For the text-containing cell, return its midpoint in (x, y) coordinate format. 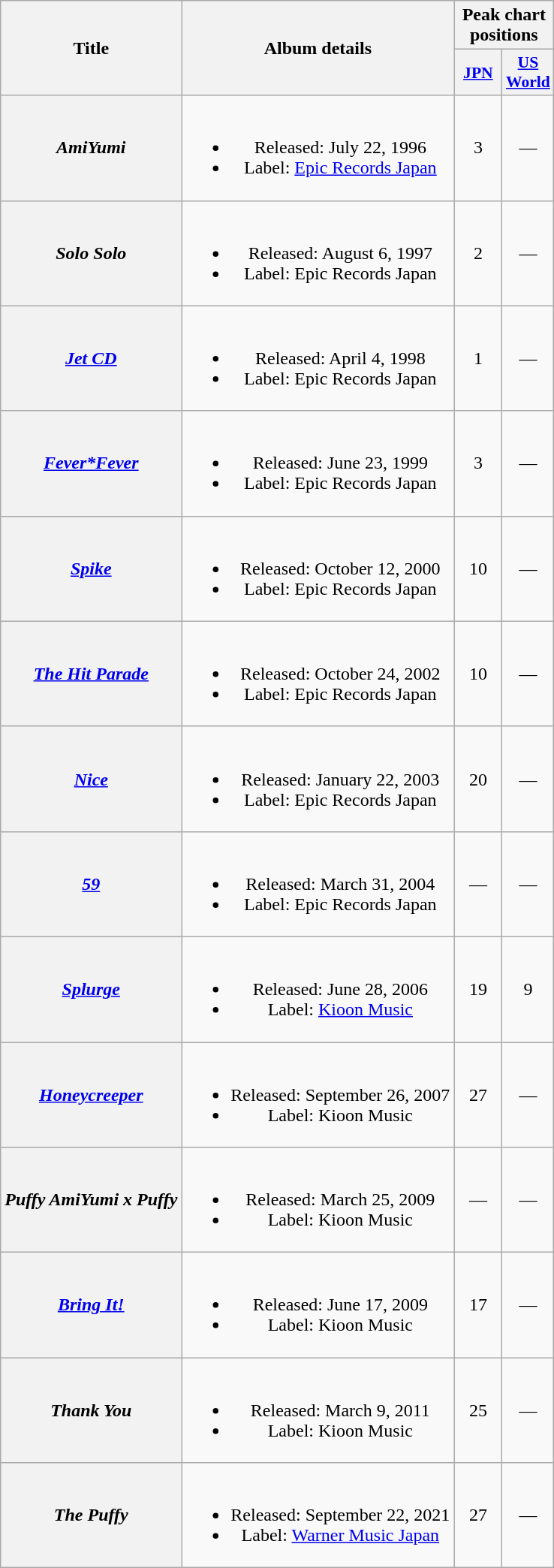
19 (478, 989)
Released: April 4, 1998Label: Epic Records Japan (318, 358)
Released: March 9, 2011Label: Kioon Music (318, 1410)
USWorld (528, 72)
Released: October 24, 2002Label: Epic Records Japan (318, 674)
Puffy AmiYumi x Puffy (92, 1200)
Released: June 17, 2009Label: Kioon Music (318, 1305)
1 (478, 358)
Peak chart positions (504, 26)
Bring It! (92, 1305)
20 (478, 779)
Released: January 22, 2003Label: Epic Records Japan (318, 779)
9 (528, 989)
Nice (92, 779)
The Hit Parade (92, 674)
Released: September 22, 2021Label: Warner Music Japan (318, 1515)
Released: August 6, 1997Label: Epic Records Japan (318, 253)
Spike (92, 568)
Splurge (92, 989)
Released: October 12, 2000Label: Epic Records Japan (318, 568)
Album details (318, 48)
Fever*Fever (92, 463)
Jet CD (92, 358)
AmiYumi (92, 148)
2 (478, 253)
59 (92, 884)
JPN (478, 72)
Released: March 25, 2009Label: Kioon Music (318, 1200)
Released: June 23, 1999Label: Epic Records Japan (318, 463)
Title (92, 48)
17 (478, 1305)
Released: September 26, 2007Label: Kioon Music (318, 1095)
Released: March 31, 2004Label: Epic Records Japan (318, 884)
Honeycreeper (92, 1095)
The Puffy (92, 1515)
Released: July 22, 1996Label: Epic Records Japan (318, 148)
Solo Solo (92, 253)
Released: June 28, 2006Label: Kioon Music (318, 989)
25 (478, 1410)
Thank You (92, 1410)
